Identify which cell holds the provided text, then report its [x, y] central coordinate. 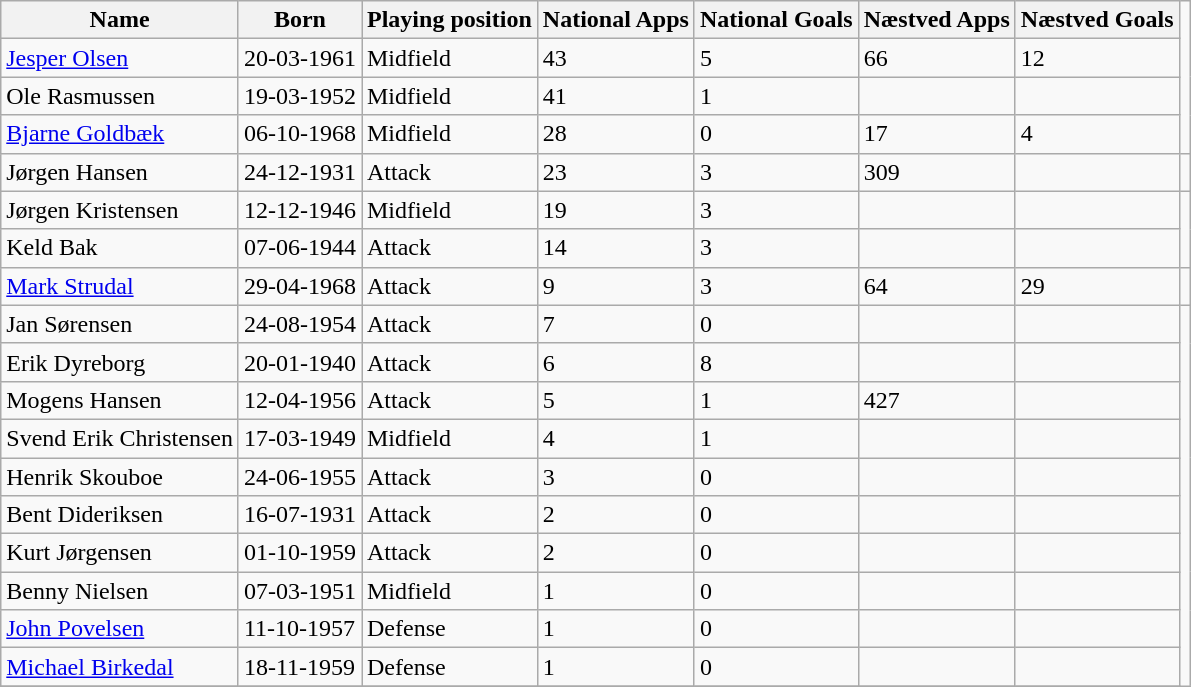
Bent Dideriksen [120, 515]
427 [936, 400]
Ole Rasmussen [120, 96]
12 [1097, 58]
9 [616, 286]
John Povelsen [120, 629]
19-03-1952 [300, 96]
Næstved Goals [1097, 20]
Name [120, 20]
National Goals [776, 20]
309 [936, 172]
Kurt Jørgensen [120, 553]
29-04-1968 [300, 286]
41 [616, 96]
17 [936, 134]
24-08-1954 [300, 324]
Svend Erik Christensen [120, 438]
43 [616, 58]
Playing position [450, 20]
National Apps [616, 20]
Erik Dyreborg [120, 362]
24-06-1955 [300, 477]
Mogens Hansen [120, 400]
17-03-1949 [300, 438]
16-07-1931 [300, 515]
11-10-1957 [300, 629]
66 [936, 58]
Benny Nielsen [120, 591]
Michael Birkedal [120, 667]
01-10-1959 [300, 553]
28 [616, 134]
Jørgen Kristensen [120, 210]
8 [776, 362]
24-12-1931 [300, 172]
Henrik Skouboe [120, 477]
07-06-1944 [300, 248]
Næstved Apps [936, 20]
12-04-1956 [300, 400]
Mark Strudal [120, 286]
Keld Bak [120, 248]
19 [616, 210]
6 [616, 362]
Bjarne Goldbæk [120, 134]
18-11-1959 [300, 667]
12-12-1946 [300, 210]
06-10-1968 [300, 134]
Jesper Olsen [120, 58]
20-01-1940 [300, 362]
07-03-1951 [300, 591]
20-03-1961 [300, 58]
7 [616, 324]
Jan Sørensen [120, 324]
Jørgen Hansen [120, 172]
29 [1097, 286]
23 [616, 172]
64 [936, 286]
14 [616, 248]
Born [300, 20]
